Extract the (X, Y) coordinate from the center of the cell holding the provided text.  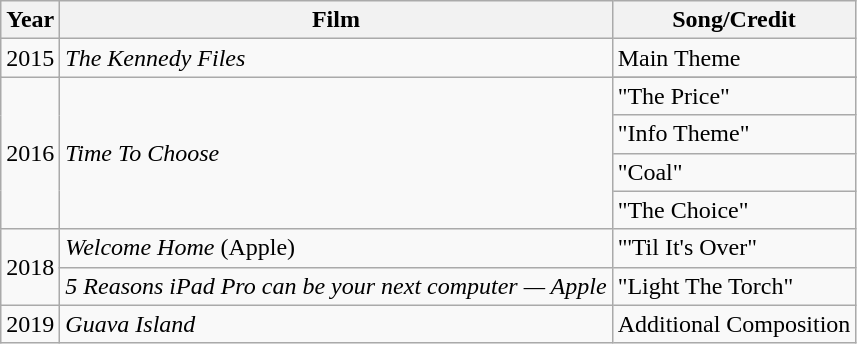
Year (30, 20)
"Info Theme" (734, 134)
Additional Composition (734, 324)
Guava Island (336, 324)
"'Til It's Over" (734, 248)
Main Theme (734, 58)
Song/Credit (734, 20)
2015 (30, 58)
"Light The Torch" (734, 286)
2019 (30, 324)
Time To Choose (336, 153)
Film (336, 20)
The Kennedy Files (336, 58)
2018 (30, 267)
Welcome Home (Apple) (336, 248)
5 Reasons iPad Pro can be your next computer — Apple (336, 286)
"Coal" (734, 172)
2016 (30, 153)
"The Price" (734, 96)
"The Choice" (734, 210)
